Output the [x, y] coordinate of the center of the cell containing the given text.  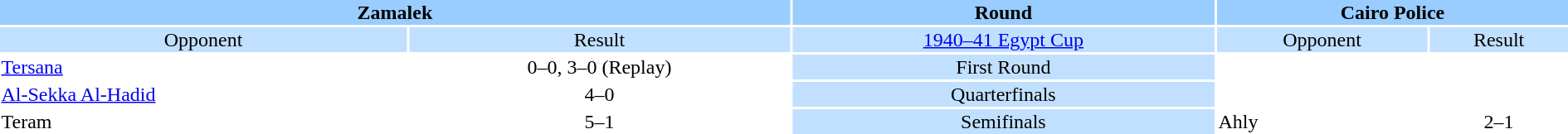
Round [1004, 12]
Quarterfinals [1004, 94]
0–0, 3–0 (Replay) [599, 67]
4–0 [599, 94]
1940–41 Egypt Cup [1004, 40]
5–1 [599, 122]
First Round [1004, 67]
Teram [203, 122]
Ahly [1322, 122]
Semifinals [1004, 122]
Al-Sekka Al-Hadid [203, 94]
Zamalek [395, 12]
2–1 [1498, 122]
Cairo Police [1392, 12]
Tersana [203, 67]
